Detect which cell encompasses the target text, then output its [X, Y] center coordinate. 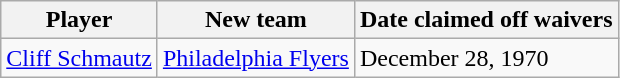
December 28, 1970 [486, 58]
New team [256, 20]
Philadelphia Flyers [256, 58]
Date claimed off waivers [486, 20]
Player [80, 20]
Cliff Schmautz [80, 58]
